Pinpoint the cell where the given text exists, returning its [X, Y] midpoint coordinate. 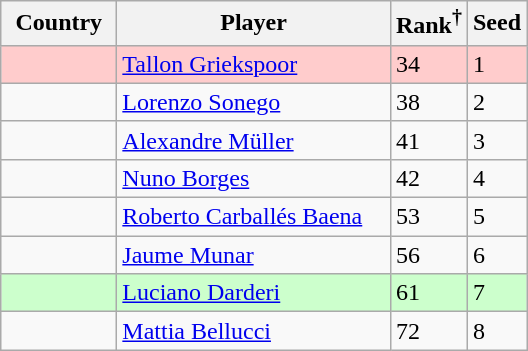
5 [496, 217]
Lorenzo Sonego [254, 102]
8 [496, 331]
41 [428, 140]
Tallon Griekspoor [254, 64]
53 [428, 217]
1 [496, 64]
Alexandre Müller [254, 140]
34 [428, 64]
Country [59, 24]
Rank† [428, 24]
2 [496, 102]
4 [496, 178]
42 [428, 178]
Jaume Munar [254, 255]
Mattia Bellucci [254, 331]
61 [428, 293]
Player [254, 24]
7 [496, 293]
72 [428, 331]
38 [428, 102]
Seed [496, 24]
Nuno Borges [254, 178]
56 [428, 255]
6 [496, 255]
Luciano Darderi [254, 293]
3 [496, 140]
Roberto Carballés Baena [254, 217]
